Capture the cell that displays the provided text and extract its (x, y) central coordinate. 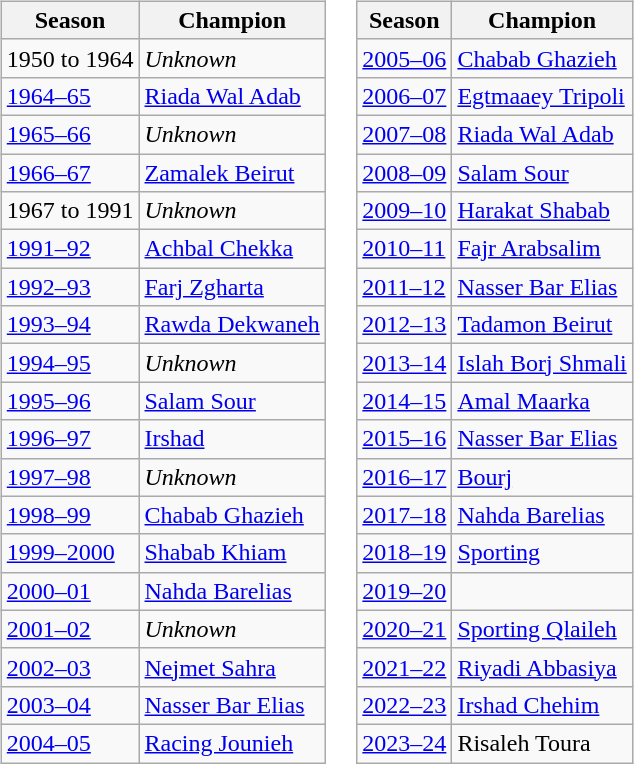
Racing Jounieh (232, 743)
1967 to 1991 (70, 211)
2001–02 (70, 629)
2016–17 (404, 477)
2006–07 (404, 96)
2014–15 (404, 401)
2009–10 (404, 211)
2008–09 (404, 173)
Sporting (542, 553)
1992–93 (70, 287)
1998–99 (70, 515)
2012–13 (404, 325)
Nejmet Sahra (232, 667)
2007–08 (404, 134)
2010–11 (404, 249)
2003–04 (70, 705)
2000–01 (70, 591)
2021–22 (404, 667)
Risaleh Toura (542, 743)
1964–65 (70, 96)
Bourj (542, 477)
1999–2000 (70, 553)
1993–94 (70, 325)
2002–03 (70, 667)
Achbal Chekka (232, 249)
1966–67 (70, 173)
Harakat Shabab (542, 211)
2015–16 (404, 439)
2013–14 (404, 363)
1994–95 (70, 363)
Farj Zgharta (232, 287)
2019–20 (404, 591)
Sporting Qlaileh (542, 629)
2011–12 (404, 287)
2023–24 (404, 743)
2018–19 (404, 553)
1991–92 (70, 249)
2004–05 (70, 743)
1997–98 (70, 477)
1995–96 (70, 401)
1965–66 (70, 134)
2005–06 (404, 58)
2020–21 (404, 629)
Amal Maarka (542, 401)
Irshad (232, 439)
2017–18 (404, 515)
Islah Borj Shmali (542, 363)
Egtmaaey Tripoli (542, 96)
Riyadi Abbasiya (542, 667)
Irshad Chehim (542, 705)
1996–97 (70, 439)
Shabab Khiam (232, 553)
1950 to 1964 (70, 58)
Zamalek Beirut (232, 173)
Fajr Arabsalim (542, 249)
Tadamon Beirut (542, 325)
2022–23 (404, 705)
Rawda Dekwaneh (232, 325)
